Capture the cell that displays the provided text and extract its [x, y] central coordinate. 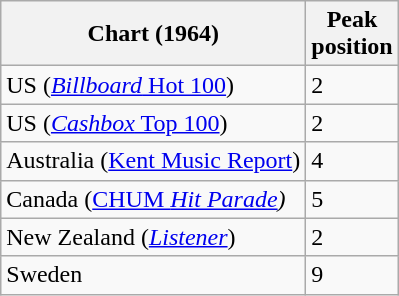
4 [352, 161]
US (Billboard Hot 100) [154, 85]
Chart (1964) [154, 34]
Peakposition [352, 34]
Canada (CHUM Hit Parade) [154, 199]
New Zealand (Listener) [154, 237]
US (Cashbox Top 100) [154, 123]
5 [352, 199]
Sweden [154, 275]
Australia (Kent Music Report) [154, 161]
9 [352, 275]
